Return the [x, y] coordinate for the center point of the cell that contains the specified text.  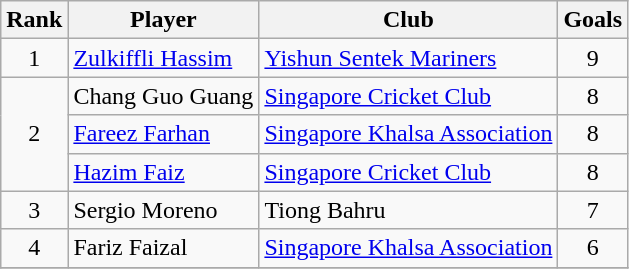
1 [34, 58]
2 [34, 134]
Goals [593, 20]
Yishun Sentek Mariners [408, 58]
Player [164, 20]
6 [593, 248]
3 [34, 210]
Fariz Faizal [164, 248]
Fareez Farhan [164, 134]
7 [593, 210]
Sergio Moreno [164, 210]
Club [408, 20]
4 [34, 248]
Chang Guo Guang [164, 96]
Zulkiffli Hassim [164, 58]
9 [593, 58]
Hazim Faiz [164, 172]
Rank [34, 20]
Tiong Bahru [408, 210]
